Pinpoint the cell where the given text exists, returning its [x, y] midpoint coordinate. 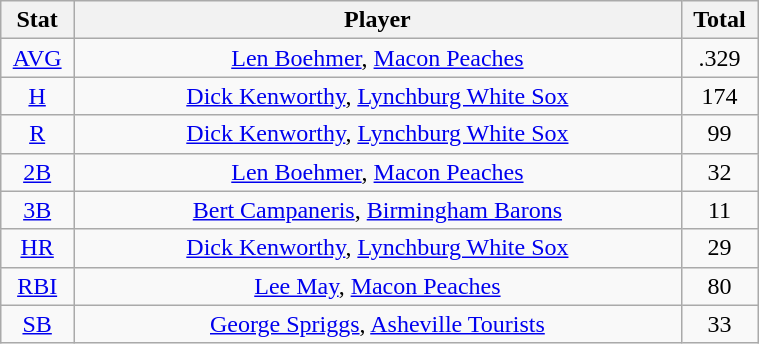
SB [38, 324]
11 [719, 210]
99 [719, 134]
R [38, 134]
Total [719, 20]
RBI [38, 286]
33 [719, 324]
2B [38, 172]
3B [38, 210]
80 [719, 286]
Stat [38, 20]
H [38, 96]
29 [719, 248]
Lee May, Macon Peaches [378, 286]
.329 [719, 58]
George Spriggs, Asheville Tourists [378, 324]
174 [719, 96]
32 [719, 172]
Bert Campaneris, Birmingham Barons [378, 210]
AVG [38, 58]
Player [378, 20]
HR [38, 248]
